Find where the given text appears and provide that cell's center as (x, y) coordinate. 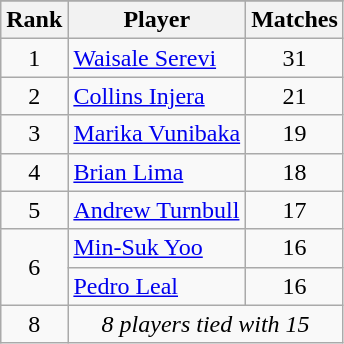
Brian Lima (157, 172)
19 (295, 134)
5 (34, 210)
6 (34, 267)
2 (34, 96)
Collins Injera (157, 96)
Rank (34, 20)
18 (295, 172)
8 players tied with 15 (206, 324)
Marika Vunibaka (157, 134)
17 (295, 210)
Player (157, 20)
8 (34, 324)
31 (295, 58)
Pedro Leal (157, 286)
Min-Suk Yoo (157, 248)
Matches (295, 20)
4 (34, 172)
1 (34, 58)
21 (295, 96)
Waisale Serevi (157, 58)
Andrew Turnbull (157, 210)
3 (34, 134)
